For the text-containing cell, return its midpoint in [x, y] coordinate format. 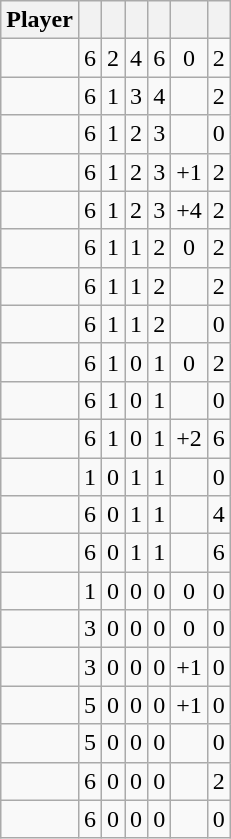
+2 [190, 438]
+4 [190, 210]
Player [40, 20]
